Detect which cell encompasses the target text, then output its [x, y] center coordinate. 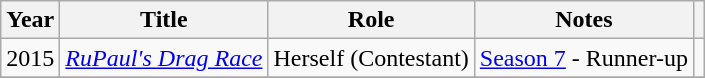
Season 7 - Runner-up [584, 58]
Role [371, 20]
Year [30, 20]
Notes [584, 20]
Title [164, 20]
RuPaul's Drag Race [164, 58]
Herself (Contestant) [371, 58]
2015 [30, 58]
